Search for the cell housing the specified text and yield its (x, y) center coordinate. 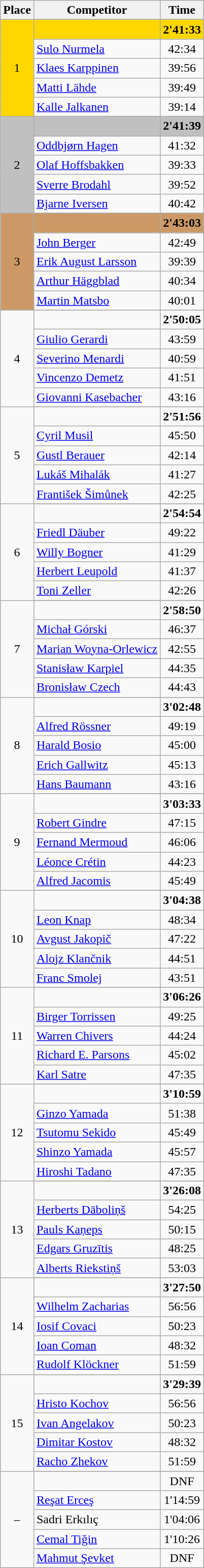
Hiroshi Tadano (96, 1171)
Severino Menardi (96, 358)
Giovanni Kasebacher (96, 397)
2'43:03 (182, 223)
1'10:26 (182, 1539)
Herbert Leupold (96, 571)
Ivan Angelakov (96, 1423)
2'54:54 (182, 513)
3'06:26 (182, 997)
Place (17, 10)
44:24 (182, 1036)
6 (17, 552)
2'58:50 (182, 610)
Time (182, 10)
40:42 (182, 203)
Toni Zeller (96, 591)
Wilhelm Zacharias (96, 1307)
Oddbjørn Hagen (96, 145)
46:37 (182, 629)
František Šimůnek (96, 494)
Stanisław Karpiel (96, 668)
3'03:33 (182, 803)
Sverre Brodahl (96, 184)
45:50 (182, 436)
41:32 (182, 145)
43:51 (182, 978)
Edgars Gruzītis (96, 1249)
40:34 (182, 281)
50:15 (182, 1229)
Klaes Karppinen (96, 68)
13 (17, 1229)
3'26:08 (182, 1191)
40:01 (182, 300)
Matti Lähde (96, 87)
4 (17, 358)
Tsutomu Sekido (96, 1132)
1'14:59 (182, 1500)
15 (17, 1423)
1'04:06 (182, 1520)
11 (17, 1036)
5 (17, 455)
Hans Baumann (96, 784)
Giulio Gerardi (96, 339)
Léonce Crétin (96, 862)
44:43 (182, 687)
Kalle Jalkanen (96, 107)
Alojz Klančnik (96, 958)
49:22 (182, 532)
46:06 (182, 842)
Martin Matsbo (96, 300)
Racho Zhekov (96, 1461)
Shinzo Yamada (96, 1152)
Lukáš Mihalák (96, 474)
9 (17, 842)
47:15 (182, 823)
Gustl Berauer (96, 455)
John Berger (96, 243)
45:02 (182, 1055)
48:25 (182, 1249)
Iosif Covaci (96, 1326)
3'02:48 (182, 707)
Warren Chivers (96, 1036)
Bronisław Czech (96, 687)
2'41:33 (182, 29)
Franc Smolej (96, 978)
Alfred Rössner (96, 726)
Pauls Kaņeps (96, 1229)
49:19 (182, 726)
2'51:56 (182, 416)
2 (17, 165)
44:51 (182, 958)
Olaf Hoffsbakken (96, 165)
45:13 (182, 765)
Mahmut Şevket (96, 1558)
Ginzo Yamada (96, 1113)
Arthur Häggblad (96, 281)
42:34 (182, 49)
45:00 (182, 745)
47:22 (182, 939)
7 (17, 649)
Ioan Coman (96, 1345)
Alberts Riekstiņš (96, 1268)
43:59 (182, 339)
3'04:38 (182, 900)
12 (17, 1132)
Rudolf Klöckner (96, 1365)
Bjarne Iversen (96, 203)
Michał Górski (96, 629)
41:51 (182, 378)
39:52 (182, 184)
Reşat Erceş (96, 1500)
Hristo Kochov (96, 1403)
Birger Torrissen (96, 1016)
3'27:50 (182, 1287)
1 (17, 68)
2'41:39 (182, 126)
Karl Satre (96, 1074)
Erik August Larsson (96, 262)
39:33 (182, 165)
Richard E. Parsons (96, 1055)
Marian Woyna-Orlewicz (96, 649)
Sulo Nurmela (96, 49)
Leon Knap (96, 920)
2'50:05 (182, 320)
Competitor (96, 10)
Alfred Jacomis (96, 881)
48:34 (182, 920)
42:25 (182, 494)
44:35 (182, 668)
54:25 (182, 1210)
39:39 (182, 262)
14 (17, 1326)
44:23 (182, 862)
Erich Gallwitz (96, 765)
53:03 (182, 1268)
42:49 (182, 243)
42:26 (182, 591)
Willy Bogner (96, 552)
Cyril Musil (96, 436)
10 (17, 939)
39:56 (182, 68)
42:55 (182, 649)
41:37 (182, 571)
3'29:39 (182, 1384)
40:59 (182, 358)
41:27 (182, 474)
Vincenzo Demetz (96, 378)
Robert Gindre (96, 823)
45:57 (182, 1152)
3 (17, 261)
51:38 (182, 1113)
Herberts Dāboliņš (96, 1210)
Cemal Tiğin (96, 1539)
Sadri Erkılıç (96, 1520)
Avgust Jakopič (96, 939)
39:49 (182, 87)
Friedl Däuber (96, 532)
Dimitar Kostov (96, 1442)
Fernand Mermoud (96, 842)
42:14 (182, 455)
3'10:59 (182, 1094)
8 (17, 745)
39:14 (182, 107)
– (17, 1520)
49:25 (182, 1016)
Harald Bosio (96, 745)
41:29 (182, 552)
